Identify which cell holds the provided text, then report its [X, Y] central coordinate. 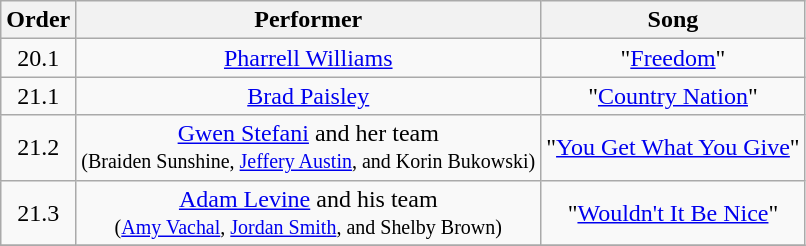
"You Get What You Give" [673, 148]
Performer [308, 20]
Pharrell Williams [308, 58]
Adam Levine and his team (Amy Vachal, Jordan Smith, and Shelby Brown) [308, 212]
"Freedom" [673, 58]
Song [673, 20]
21.2 [38, 148]
"Wouldn't It Be Nice" [673, 212]
Gwen Stefani and her team (Braiden Sunshine, Jeffery Austin, and Korin Bukowski) [308, 148]
21.3 [38, 212]
Order [38, 20]
Brad Paisley [308, 96]
21.1 [38, 96]
20.1 [38, 58]
"Country Nation" [673, 96]
